Return the [X, Y] coordinate for the center point of the cell that contains the specified text.  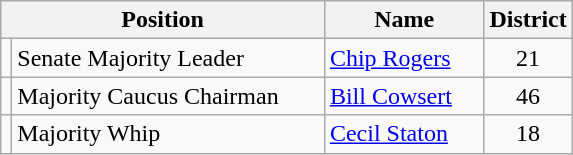
Majority Whip [168, 134]
Senate Majority Leader [168, 58]
Chip Rogers [404, 58]
Cecil Staton [404, 134]
Majority Caucus Chairman [168, 96]
Bill Cowsert [404, 96]
District [528, 20]
Name [404, 20]
21 [528, 58]
46 [528, 96]
18 [528, 134]
Position [163, 20]
